Extract the (X, Y) coordinate from the center of the cell holding the provided text.  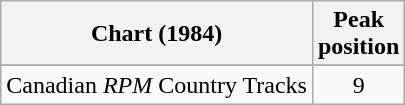
Canadian RPM Country Tracks (157, 85)
Chart (1984) (157, 34)
9 (358, 85)
Peakposition (358, 34)
